Detect which cell encompasses the target text, then output its [X, Y] center coordinate. 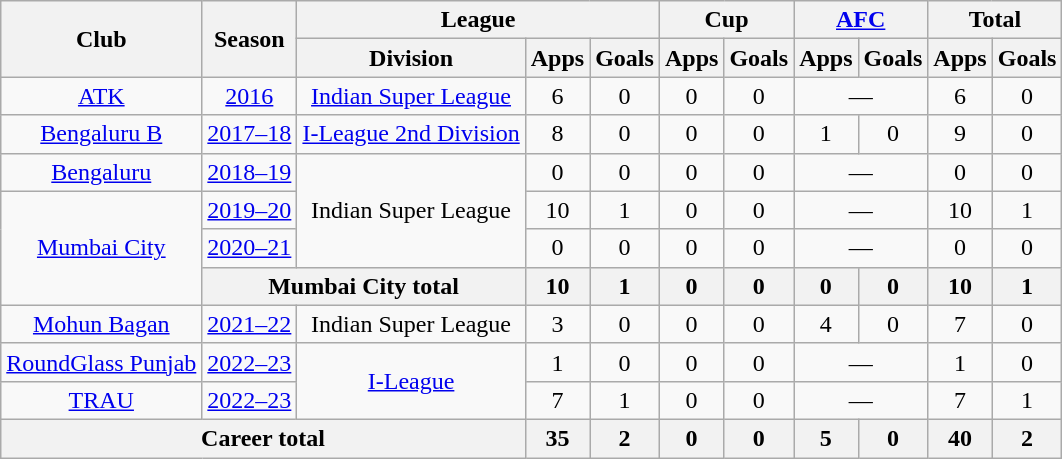
Mumbai City [102, 248]
League [478, 20]
AFC [861, 20]
2021–22 [250, 324]
3 [557, 324]
Career total [263, 438]
I-League [411, 381]
2016 [250, 96]
Bengaluru B [102, 134]
40 [960, 438]
2017–18 [250, 134]
I-League 2nd Division [411, 134]
35 [557, 438]
RoundGlass Punjab [102, 362]
Total [995, 20]
Bengaluru [102, 172]
Club [102, 39]
5 [826, 438]
Division [411, 58]
8 [557, 134]
Mohun Bagan [102, 324]
Season [250, 39]
Cup [726, 20]
TRAU [102, 400]
4 [826, 324]
2019–20 [250, 210]
2020–21 [250, 248]
ATK [102, 96]
9 [960, 134]
2018–19 [250, 172]
Mumbai City total [364, 286]
